Determine the [x, y] coordinate at the center of the cell enclosing the given text.  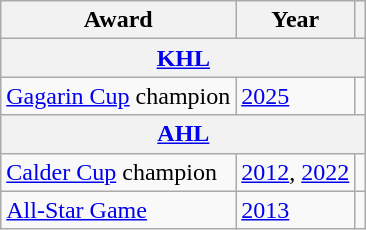
All-Star Game [118, 210]
Award [118, 20]
Calder Cup champion [118, 172]
2012, 2022 [296, 172]
2025 [296, 96]
Gagarin Cup champion [118, 96]
KHL [184, 58]
2013 [296, 210]
AHL [184, 134]
Year [296, 20]
